Find where the given text appears and provide that cell's center as (X, Y) coordinate. 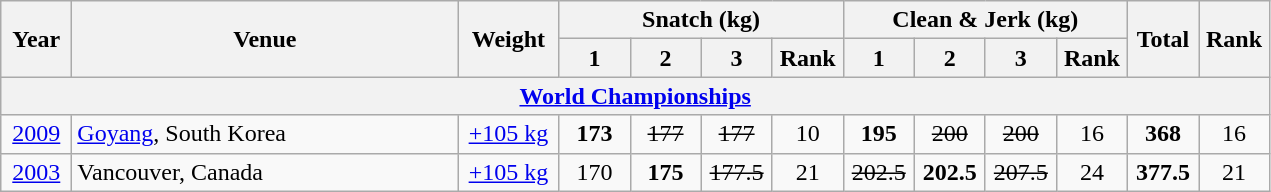
24 (1092, 172)
177.5 (736, 172)
195 (878, 134)
Year (36, 39)
Vancouver, Canada (265, 172)
2003 (36, 172)
368 (1162, 134)
175 (666, 172)
2009 (36, 134)
207.5 (1020, 172)
377.5 (1162, 172)
173 (594, 134)
Clean & Jerk (kg) (985, 20)
10 (808, 134)
Goyang, South Korea (265, 134)
Snatch (kg) (701, 20)
170 (594, 172)
Weight (508, 39)
Venue (265, 39)
World Championships (636, 96)
Total (1162, 39)
